Detect which cell encompasses the target text, then output its (X, Y) center coordinate. 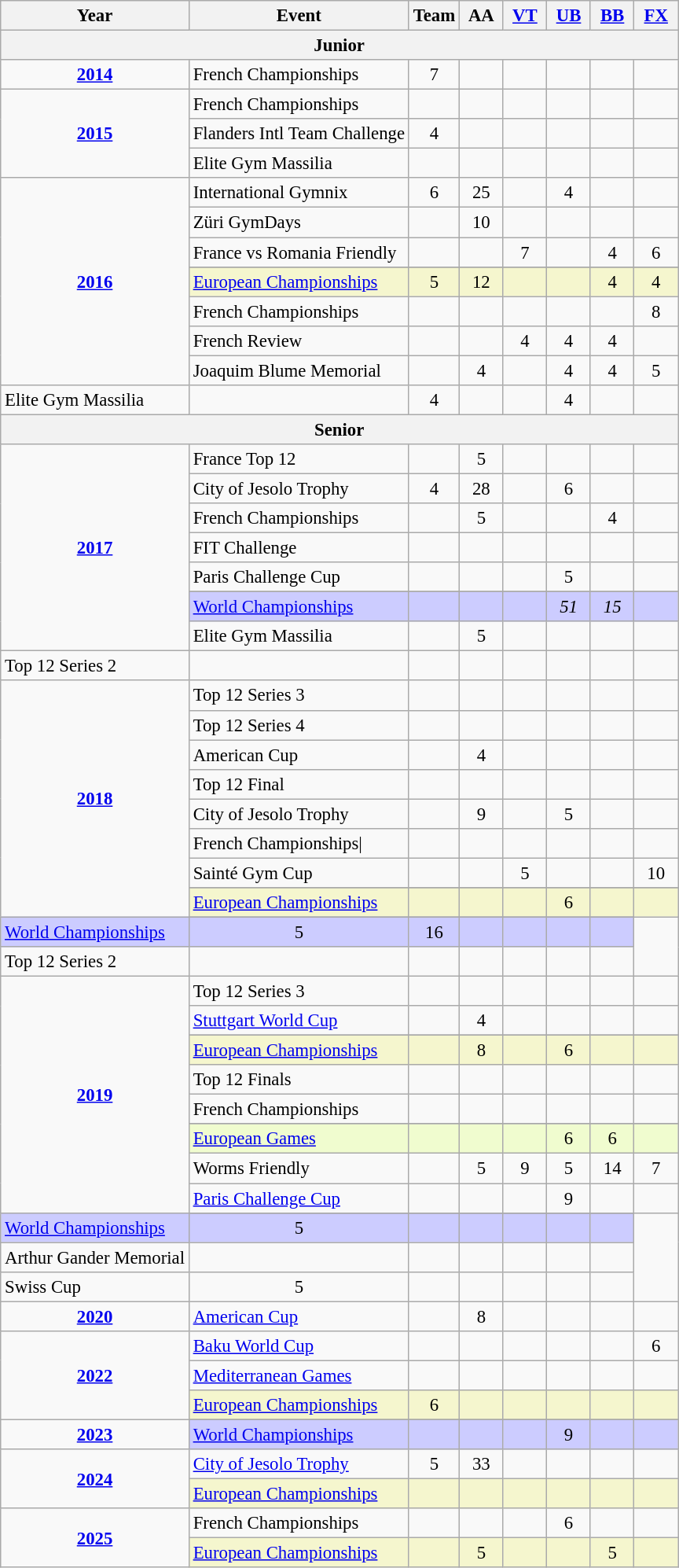
Event (299, 16)
Senior (339, 429)
Year (95, 16)
33 (482, 1464)
14 (612, 1169)
France Top 12 (299, 459)
2018 (95, 799)
2024 (95, 1478)
2020 (95, 1316)
2017 (95, 547)
Arthur Gander Memorial (95, 1257)
2015 (95, 134)
Team (434, 16)
2014 (95, 75)
Top 12 Series 4 (299, 725)
Mediterranean Games (299, 1375)
French Review (299, 340)
VT (525, 16)
28 (482, 488)
Sainté Gym Cup (299, 873)
Stuttgart World Cup (299, 1021)
51 (569, 607)
Top 12 Finals (299, 1080)
FX (656, 16)
Junior (339, 46)
2022 (95, 1376)
Züri GymDays (299, 223)
International Gymnix (299, 193)
Worms Friendly (299, 1169)
France vs Romania Friendly (299, 252)
Joaquim Blume Memorial (299, 370)
25 (482, 193)
Top 12 Final (299, 784)
2023 (95, 1434)
16 (434, 932)
FIT Challenge (299, 548)
2025 (95, 1538)
2019 (95, 1095)
15 (612, 607)
BB (612, 16)
2016 (95, 282)
AA (482, 16)
European Games (299, 1139)
UB (569, 16)
French Championships| (299, 844)
Flanders Intl Team Challenge (299, 134)
Baku World Cup (299, 1346)
12 (482, 282)
Swiss Cup (95, 1286)
